Search for the cell housing the specified text and yield its (x, y) center coordinate. 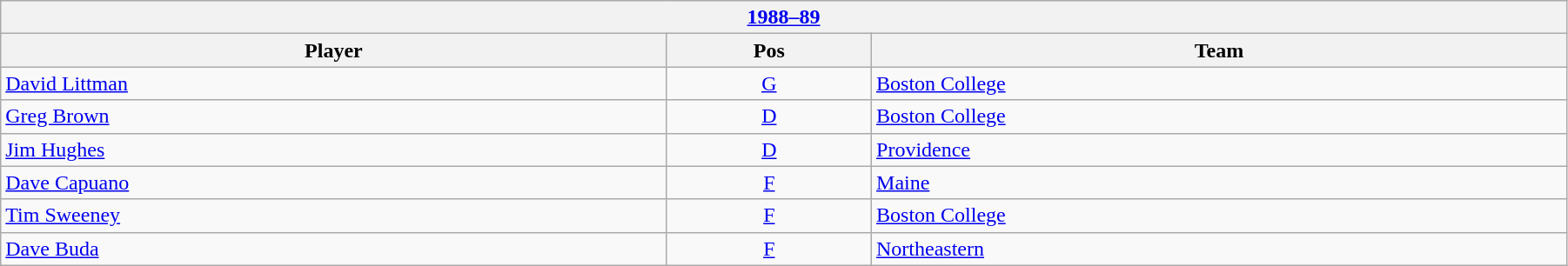
David Littman (334, 83)
Dave Buda (334, 249)
Player (334, 50)
Northeastern (1220, 249)
Dave Capuano (334, 183)
Team (1220, 50)
Pos (769, 50)
1988–89 (784, 17)
Maine (1220, 183)
Tim Sweeney (334, 216)
Jim Hughes (334, 150)
G (769, 83)
Greg Brown (334, 116)
Providence (1220, 150)
